Determine the [X, Y] coordinate at the center of the cell enclosing the given text.  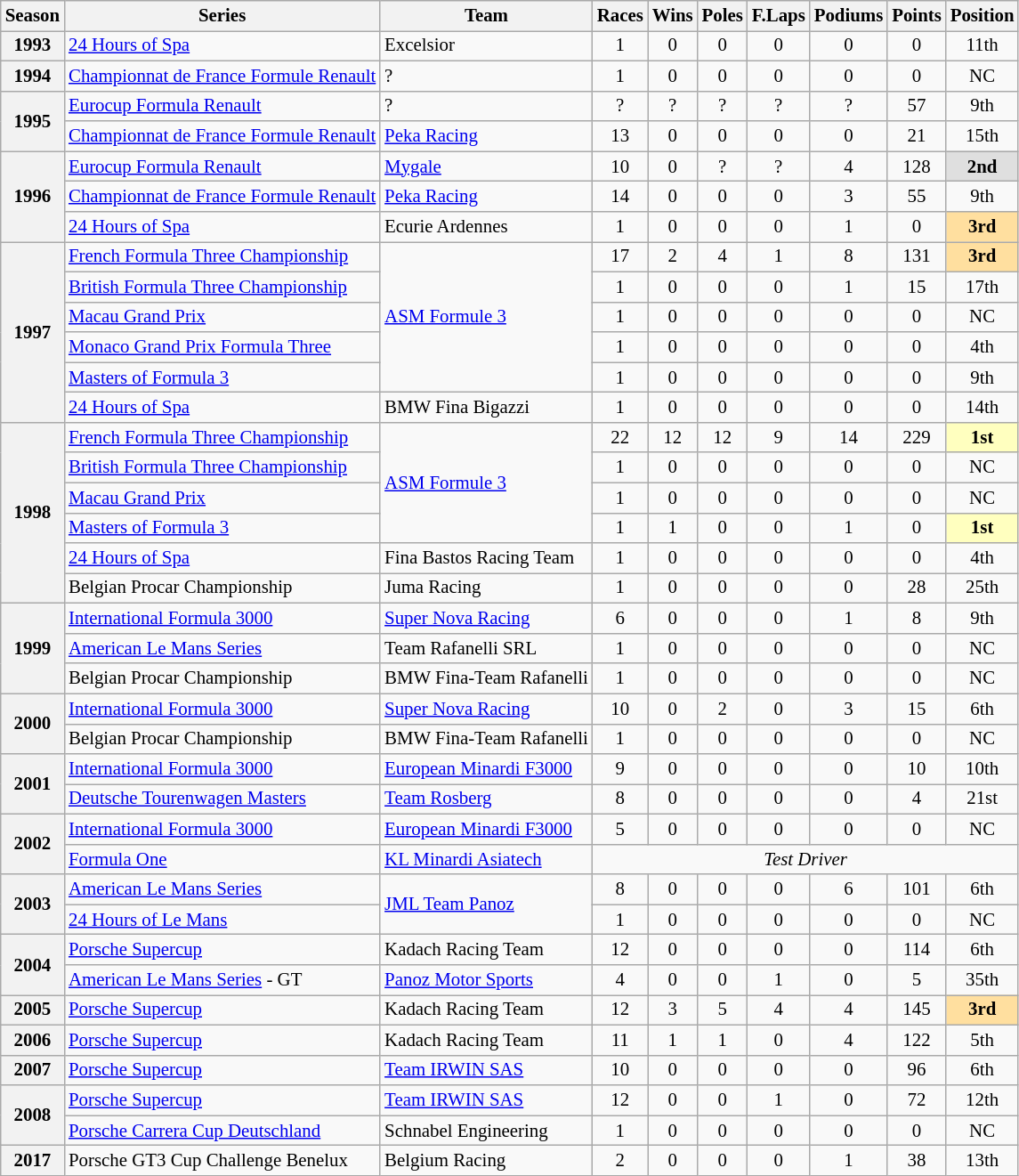
15th [983, 136]
2nd [983, 166]
17th [983, 287]
Deutsche Tourenwagen Masters [222, 799]
1999 [32, 649]
25th [983, 588]
101 [917, 889]
Poles [723, 16]
Points [917, 16]
2017 [32, 1161]
Team [486, 16]
Season [32, 16]
131 [917, 256]
28 [917, 588]
Panoz Motor Sports [486, 980]
Juma Racing [486, 588]
Test Driver [806, 859]
128 [917, 166]
35th [983, 980]
12th [983, 1100]
21st [983, 799]
Wins [673, 16]
1995 [32, 121]
Formula One [222, 859]
17 [620, 256]
F.Laps [779, 16]
Monaco Grand Prix Formula Three [222, 347]
10th [983, 769]
Porsche GT3 Cup Challenge Benelux [222, 1161]
Fina Bastos Racing Team [486, 558]
Porsche Carrera Cup Deutschland [222, 1131]
Schnabel Engineering [486, 1131]
2002 [32, 844]
Position [983, 16]
11th [983, 45]
2001 [32, 784]
1994 [32, 76]
122 [917, 1040]
2003 [32, 904]
96 [917, 1070]
5th [983, 1040]
BMW Fina Bigazzi [486, 408]
2006 [32, 1040]
1993 [32, 45]
24 Hours of Le Mans [222, 920]
145 [917, 1010]
11 [620, 1040]
14th [983, 408]
Team Rosberg [486, 799]
114 [917, 950]
1998 [32, 513]
Excelsior [486, 45]
13 [620, 136]
38 [917, 1161]
Team Rafanelli SRL [486, 648]
KL Minardi Asiatech [486, 859]
2000 [32, 724]
Series [222, 16]
Mygale [486, 166]
2004 [32, 965]
1997 [32, 331]
55 [917, 197]
57 [917, 106]
72 [917, 1100]
Ecurie Ardennes [486, 227]
Races [620, 16]
Podiums [849, 16]
2005 [32, 1010]
13th [983, 1161]
2007 [32, 1070]
22 [620, 437]
229 [917, 437]
JML Team Panoz [486, 904]
1996 [32, 197]
21 [917, 136]
Belgium Racing [486, 1161]
2008 [32, 1115]
American Le Mans Series - GT [222, 980]
